Capture the cell that displays the provided text and extract its (x, y) central coordinate. 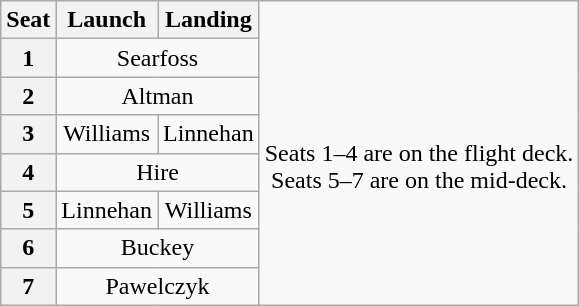
2 (28, 96)
4 (28, 172)
Seat (28, 20)
Launch (107, 20)
Seats 1–4 are on the flight deck.Seats 5–7 are on the mid-deck. (419, 153)
Searfoss (158, 58)
Pawelczyk (158, 286)
Hire (158, 172)
Landing (209, 20)
6 (28, 248)
5 (28, 210)
3 (28, 134)
Altman (158, 96)
7 (28, 286)
1 (28, 58)
Buckey (158, 248)
